Find where the given text appears and provide that cell's center as [x, y] coordinate. 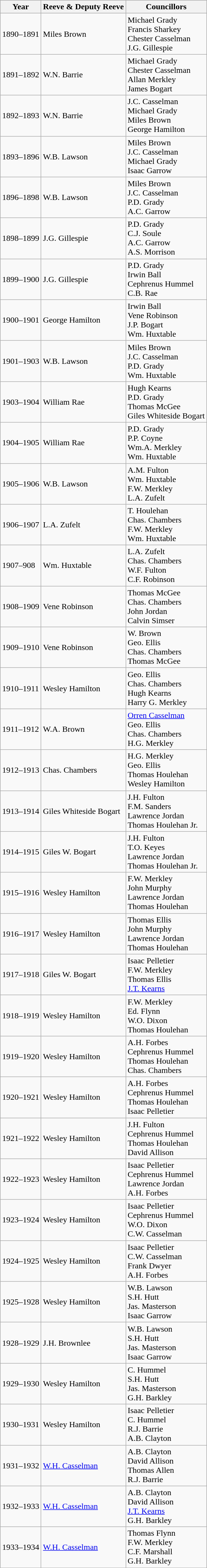
1921–1922 [21, 1139]
1901–1903 [21, 361]
Geo. EllisChas. ChambersHugh KearnsHarry G. Merkley [166, 688]
H.G. MerkleyGeo. Ellis Thomas HoulehanWesley Hamilton [166, 770]
J.H. FultonT.O. KeyesLawrence JordanThomas Houlehan Jr. [166, 852]
1920–1921 [21, 1097]
Michael GradyFrancis SharkeyChester Casselman J.G. Gillespie [166, 34]
P.D. GradyC.J. SouleA.C. GarrowA.S. Morrison [166, 238]
1913–1914 [21, 811]
Wm. Huxtable [83, 565]
Thomas FlynnF.W. MerkleyC.F. MarshallG.H. Barkley [166, 1547]
J.H. FultonF.M. SandersLawrence JordanThomas Houlehan Jr. [166, 811]
1923–1924 [21, 1220]
1931–1932 [21, 1466]
J.H. Brownlee [83, 1343]
1898–1899 [21, 238]
Miles BrownJ.C. CasselmanMichael GradyIsaac Garrow [166, 157]
L.A. ZufeltChas. ChambersW.F. FultonC.F. Robinson [166, 565]
1903–1904 [21, 402]
T. HoulehanChas. ChambersF.W. Merkley Wm. Huxtable [166, 525]
Hugh Kearns P.D. GradyThomas McGeeGiles Whiteside Bogart [166, 402]
P.D. GradyIrwin BallCephrenus HummelC.B. Rae [166, 279]
Isaac PelletierC. HummelR.J. BarrieA.B. Clayton [166, 1424]
1929–1930 [21, 1384]
1914–1915 [21, 852]
Isaac PelletierCephrenus HummelLawrence JordanA.H. Forbes [166, 1179]
A.H. ForbesCephrenus HummelThomas HoulehanIsaac Pelletier [166, 1097]
Reeve & Deputy Reeve [83, 7]
Orren CasselmanGeo. EllisChas. ChambersH.G. Merkley [166, 729]
George Hamilton [83, 320]
C. HummelS.H. HuttJas. MastersonG.H. Barkley [166, 1384]
1899–1900 [21, 279]
1930–1931 [21, 1424]
1922–1923 [21, 1179]
1925–1928 [21, 1302]
Chas. Chambers [83, 770]
1924–1925 [21, 1261]
L.A. Zufelt [83, 525]
1907–908 [21, 565]
1915–1916 [21, 893]
Thomas McGeeChas. ChambersJohn JordanCalvin Simser [166, 607]
Thomas EllisJohn MurphyLawrence JordanThomas Houlehan [166, 934]
1932–1933 [21, 1506]
A.M. FultonWm. HuxtableF.W. Merkley L.A. Zufelt [166, 484]
1912–1913 [21, 770]
1909–1910 [21, 647]
1919–1920 [21, 1056]
Miles BrownJ.C. CasselmanP.D. GradyWm. Huxtable [166, 361]
Isaac PelletierF.W. MerkleyThomas EllisJ.T. Kearns [166, 974]
1908–1909 [21, 607]
P.D. GradyP.P. CoyneWm.A. MerkleyWm. Huxtable [166, 443]
A.H. ForbesCephrenus HummelThomas HoulehanChas. Chambers [166, 1056]
1892–1893 [21, 115]
Giles Whiteside Bogart [83, 811]
Miles Brown [83, 34]
1906–1907 [21, 525]
1910–1911 [21, 688]
1904–1905 [21, 443]
Irwin BallVene RobinsonJ.P. Bogart Wm. Huxtable [166, 320]
A.B. ClaytonDavid AllisonJ.T. KearnsG.H. Barkley [166, 1506]
J.C. CasselmanMichael GradyMiles BrownGeorge Hamilton [166, 115]
1905–1906 [21, 484]
W. BrownGeo. EllisChas. ChambersThomas McGee [166, 647]
Year [21, 7]
1918–1919 [21, 1016]
1917–1918 [21, 974]
1933–1934 [21, 1547]
W.A. Brown [83, 729]
Councillors [166, 7]
Isaac PelletierC.W. CasselmanFrank DwyerA.H. Forbes [166, 1261]
F.W. MerkleyEd. FlynnW.O. DixonThomas Houlehan [166, 1016]
1893–1896 [21, 157]
1890–1891 [21, 34]
Isaac PelletierCephrenus HummelW.O. DixonC.W. Casselman [166, 1220]
1928–1929 [21, 1343]
1911–1912 [21, 729]
J.H. FultonCephrenus HummelThomas HoulehanDavid Allison [166, 1139]
Miles BrownJ.C. CasselmanP.D. GradyA.C. Garrow [166, 197]
1891–1892 [21, 75]
1916–1917 [21, 934]
1900–1901 [21, 320]
A.B. ClaytonDavid AllisonThomas AllenR.J. Barrie [166, 1466]
F.W. MerkleyJohn MurphyLawrence JordanThomas Houlehan [166, 893]
1896–1898 [21, 197]
Michael GradyChester CasselmanAllan MerkleyJames Bogart [166, 75]
